Locate the cell with the specified text and output its (x, y) center coordinate. 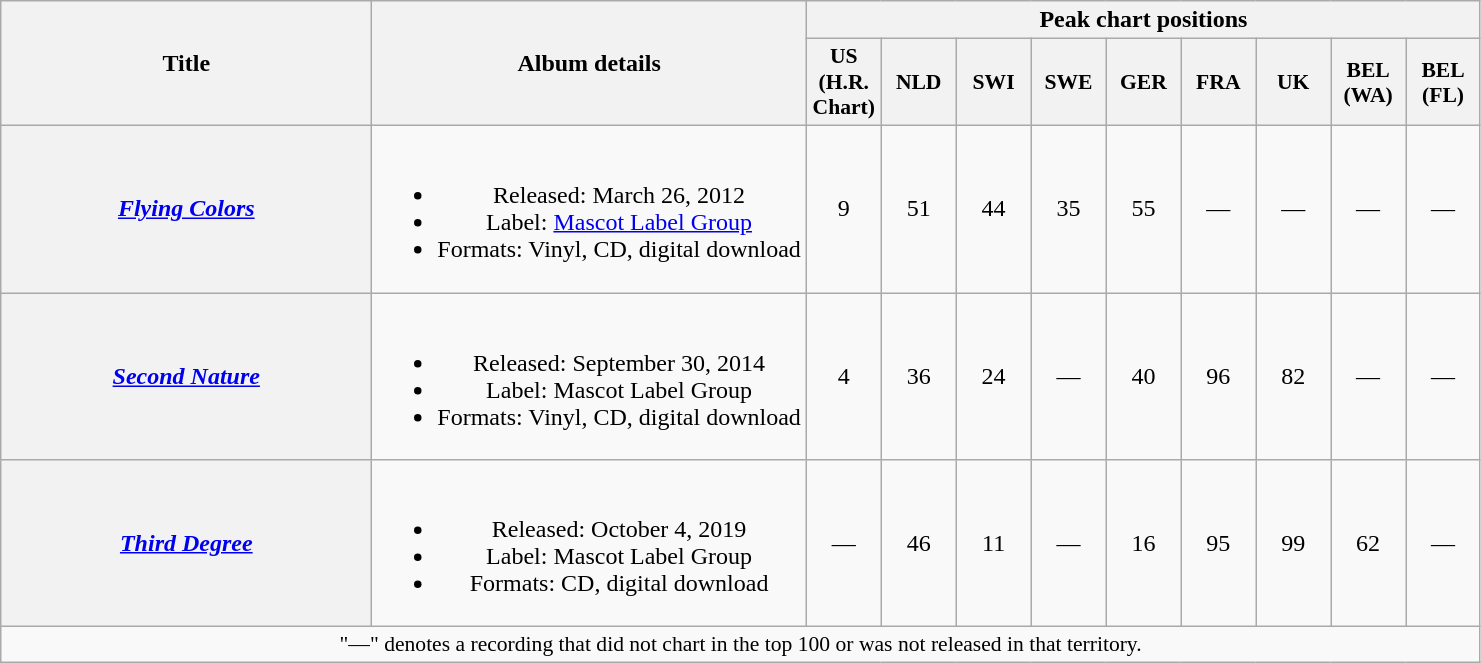
4 (844, 376)
35 (1068, 208)
44 (994, 208)
NLD (918, 82)
Released: October 4, 2019Label: Mascot Label GroupFormats: CD, digital download (590, 544)
Released: March 26, 2012Label: Mascot Label GroupFormats: Vinyl, CD, digital download (590, 208)
11 (994, 544)
BEL (WA) (1368, 82)
FRA (1218, 82)
62 (1368, 544)
Title (186, 64)
46 (918, 544)
40 (1144, 376)
SWE (1068, 82)
BEL (FL) (1444, 82)
Third Degree (186, 544)
96 (1218, 376)
Second Nature (186, 376)
51 (918, 208)
16 (1144, 544)
24 (994, 376)
9 (844, 208)
GER (1144, 82)
99 (1294, 544)
95 (1218, 544)
US (H.R. Chart) (844, 82)
82 (1294, 376)
55 (1144, 208)
SWI (994, 82)
36 (918, 376)
Peak chart positions (1143, 20)
Flying Colors (186, 208)
Album details (590, 64)
"—" denotes a recording that did not chart in the top 100 or was not released in that territory. (741, 645)
UK (1294, 82)
Released: September 30, 2014Label: Mascot Label GroupFormats: Vinyl, CD, digital download (590, 376)
